Detect which cell encompasses the target text, then output its [X, Y] center coordinate. 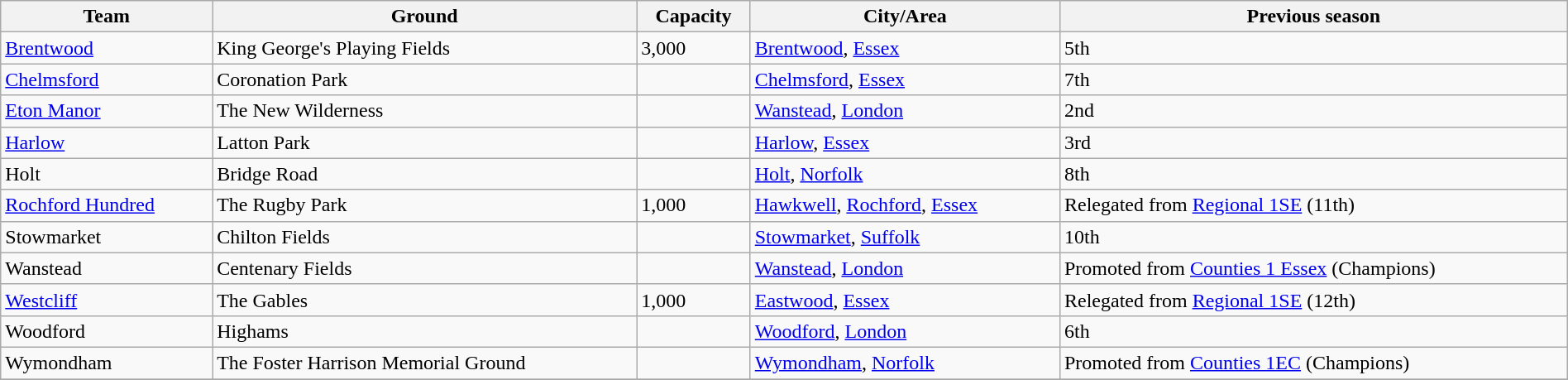
Chelmsford, Essex [905, 79]
7th [1313, 79]
Woodford, London [905, 331]
5th [1313, 48]
Previous season [1313, 17]
Team [107, 17]
Bridge Road [425, 174]
Coronation Park [425, 79]
Holt, Norfolk [905, 174]
Brentwood, Essex [905, 48]
Relegated from Regional 1SE (11th) [1313, 205]
Wymondham [107, 363]
The New Wilderness [425, 111]
Wymondham, Norfolk [905, 363]
Promoted from Counties 1 Essex (Champions) [1313, 268]
Latton Park [425, 142]
Chilton Fields [425, 237]
3,000 [694, 48]
3rd [1313, 142]
Rochford Hundred [107, 205]
Woodford [107, 331]
The Gables [425, 300]
The Foster Harrison Memorial Ground [425, 363]
Eastwood, Essex [905, 300]
Centenary Fields [425, 268]
Eton Manor [107, 111]
Ground [425, 17]
Wanstead [107, 268]
King George's Playing Fields [425, 48]
2nd [1313, 111]
Relegated from Regional 1SE (12th) [1313, 300]
The Rugby Park [425, 205]
Harlow, Essex [905, 142]
Capacity [694, 17]
Brentwood [107, 48]
Highams [425, 331]
Holt [107, 174]
City/Area [905, 17]
10th [1313, 237]
6th [1313, 331]
Stowmarket [107, 237]
Chelmsford [107, 79]
Promoted from Counties 1EC (Champions) [1313, 363]
Stowmarket, Suffolk [905, 237]
Hawkwell, Rochford, Essex [905, 205]
8th [1313, 174]
Westcliff [107, 300]
Harlow [107, 142]
